Return the (X, Y) coordinate for the center point of the cell that contains the specified text.  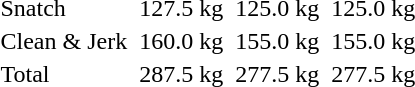
155.0 kg (278, 41)
160.0 kg (182, 41)
